Scan for the cell matching the given text and deliver its (x, y) coordinate at center. 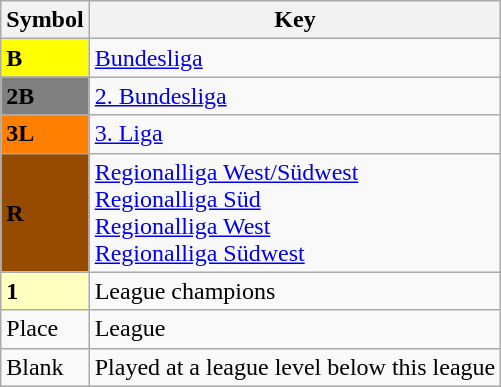
Blank (45, 367)
League (295, 329)
Symbol (45, 20)
B (45, 58)
Played at a league level below this league (295, 367)
League champions (295, 291)
2. Bundesliga (295, 96)
1 (45, 291)
Regionalliga West/Südwest Regionalliga Süd Regionalliga West Regionalliga Südwest (295, 212)
Place (45, 329)
Bundesliga (295, 58)
Key (295, 20)
2B (45, 96)
3. Liga (295, 134)
R (45, 212)
3L (45, 134)
